Find where the given text appears and provide that cell's center as [X, Y] coordinate. 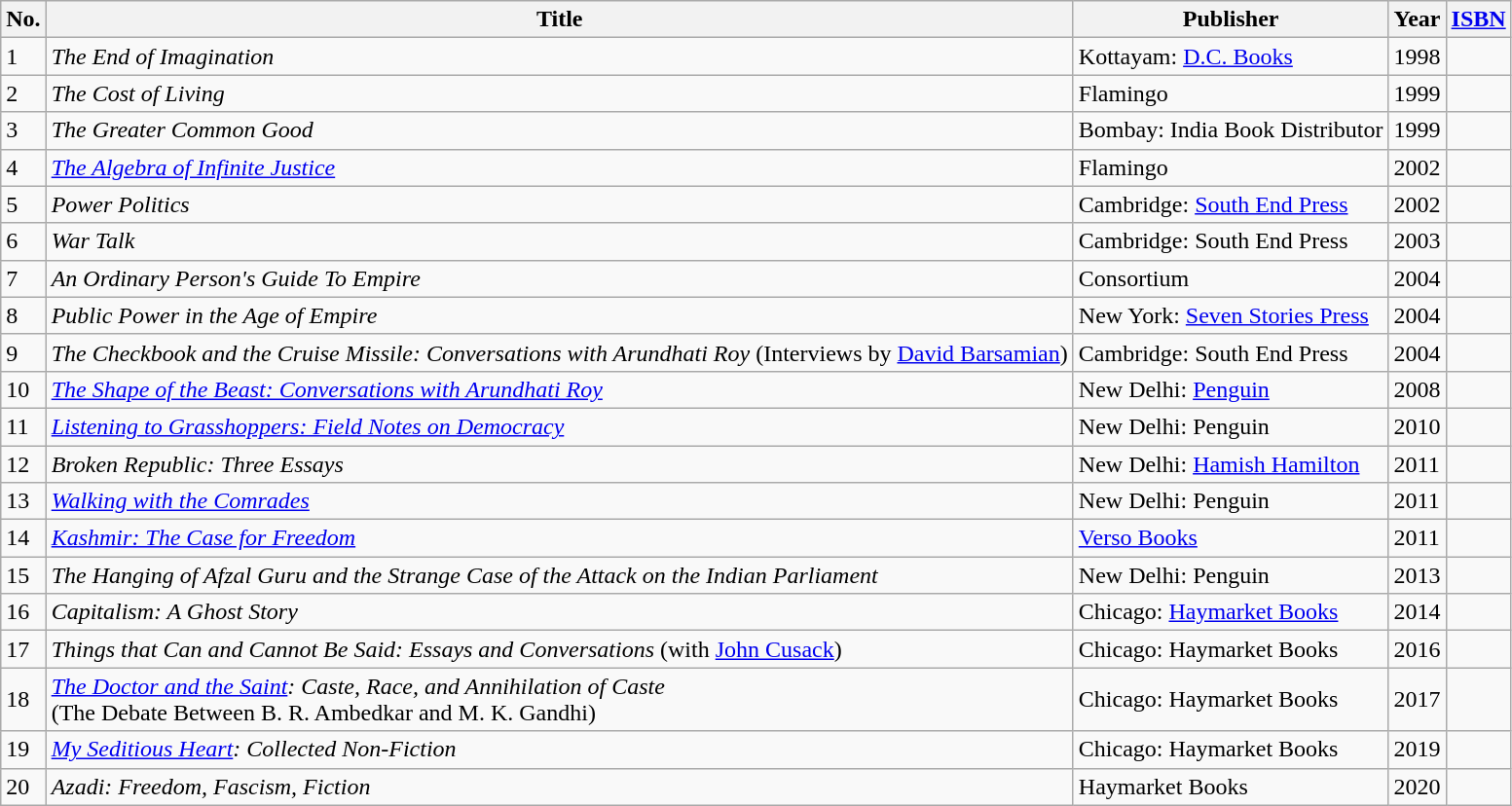
10 [23, 389]
3 [23, 130]
11 [23, 426]
The Shape of the Beast: Conversations with Arundhati Roy [559, 389]
2003 [1418, 241]
13 [23, 501]
The Doctor and the Saint: Caste, Race, and Annihilation of Caste(The Debate Between B. R. Ambedkar and M. K. Gandhi) [559, 699]
2020 [1418, 787]
1 [23, 56]
Power Politics [559, 204]
Title [559, 19]
Listening to Grasshoppers: Field Notes on Democracy [559, 426]
18 [23, 699]
17 [23, 649]
New York: Seven Stories Press [1231, 315]
The Greater Common Good [559, 130]
2010 [1418, 426]
2008 [1418, 389]
2013 [1418, 575]
The Cost of Living [559, 93]
My Seditious Heart: Collected Non-Fiction [559, 750]
Broken Republic: Three Essays [559, 464]
Things that Can and Cannot Be Said: Essays and Conversations (with John Cusack) [559, 649]
The Algebra of Infinite Justice [559, 167]
5 [23, 204]
Walking with the Comrades [559, 501]
Year [1418, 19]
An Ordinary Person's Guide To Empire [559, 278]
1998 [1418, 56]
Verso Books [1231, 538]
2 [23, 93]
New Delhi: Hamish Hamilton [1231, 464]
2016 [1418, 649]
The Hanging of Afzal Guru and the Strange Case of the Attack on the Indian Parliament [559, 575]
No. [23, 19]
2019 [1418, 750]
4 [23, 167]
9 [23, 352]
16 [23, 612]
ISBN [1478, 19]
14 [23, 538]
The End of Imagination [559, 56]
12 [23, 464]
Kashmir: The Case for Freedom [559, 538]
Azadi: Freedom, Fascism, Fiction [559, 787]
2017 [1418, 699]
20 [23, 787]
19 [23, 750]
2014 [1418, 612]
15 [23, 575]
8 [23, 315]
Haymarket Books [1231, 787]
Kottayam: D.C. Books [1231, 56]
Bombay: India Book Distributor [1231, 130]
Publisher [1231, 19]
Consortium [1231, 278]
Public Power in the Age of Empire [559, 315]
7 [23, 278]
Capitalism: A Ghost Story [559, 612]
War Talk [559, 241]
6 [23, 241]
The Checkbook and the Cruise Missile: Conversations with Arundhati Roy (Interviews by David Barsamian) [559, 352]
